Output the (X, Y) coordinate of the center of the cell containing the given text.  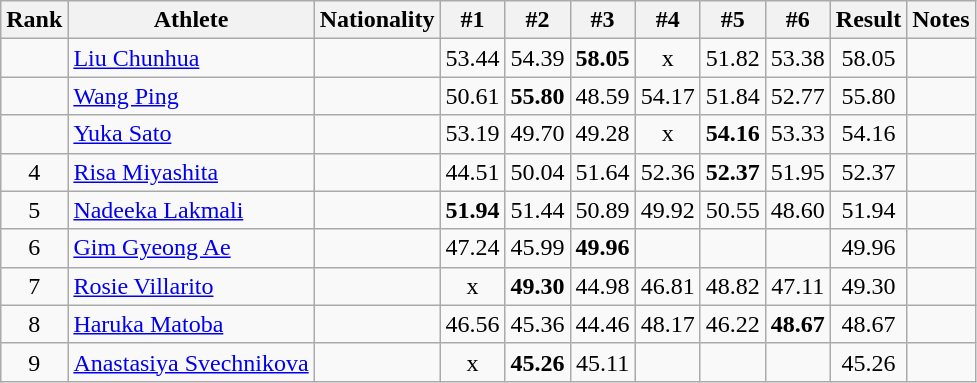
Nationality (377, 20)
46.56 (472, 324)
Rosie Villarito (191, 286)
53.19 (472, 134)
44.98 (602, 286)
Athlete (191, 20)
48.59 (602, 96)
52.36 (668, 172)
49.70 (538, 134)
45.36 (538, 324)
51.64 (602, 172)
48.82 (732, 286)
53.38 (798, 58)
49.28 (602, 134)
8 (34, 324)
Gim Gyeong Ae (191, 248)
51.95 (798, 172)
51.82 (732, 58)
4 (34, 172)
45.11 (602, 362)
44.46 (602, 324)
49.92 (668, 210)
Risa Miyashita (191, 172)
51.44 (538, 210)
#5 (732, 20)
46.81 (668, 286)
5 (34, 210)
45.99 (538, 248)
Yuka Sato (191, 134)
50.61 (472, 96)
48.17 (668, 324)
53.44 (472, 58)
47.11 (798, 286)
Liu Chunhua (191, 58)
Nadeeka Lakmali (191, 210)
54.17 (668, 96)
#6 (798, 20)
44.51 (472, 172)
7 (34, 286)
6 (34, 248)
Result (868, 20)
50.89 (602, 210)
Rank (34, 20)
48.60 (798, 210)
53.33 (798, 134)
50.04 (538, 172)
54.39 (538, 58)
#2 (538, 20)
#3 (602, 20)
Anastasiya Svechnikova (191, 362)
#1 (472, 20)
Wang Ping (191, 96)
50.55 (732, 210)
Notes (941, 20)
52.77 (798, 96)
46.22 (732, 324)
Haruka Matoba (191, 324)
#4 (668, 20)
51.84 (732, 96)
47.24 (472, 248)
9 (34, 362)
